Return [x, y] of the center of cell containing provided text 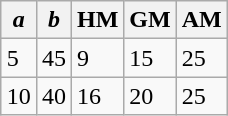
5 [18, 58]
a [18, 20]
40 [54, 96]
GM [150, 20]
45 [54, 58]
9 [97, 58]
16 [97, 96]
10 [18, 96]
20 [150, 96]
b [54, 20]
15 [150, 58]
HM [97, 20]
AM [202, 20]
